Search for the cell housing the specified text and yield its (x, y) center coordinate. 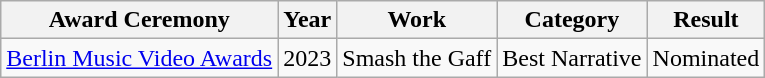
2023 (308, 58)
Berlin Music Video Awards (140, 58)
Year (308, 20)
Nominated (706, 58)
Work (417, 20)
Smash the Gaff (417, 58)
Category (572, 20)
Best Narrative (572, 58)
Award Ceremony (140, 20)
Result (706, 20)
